Detect which cell encompasses the target text, then output its (x, y) center coordinate. 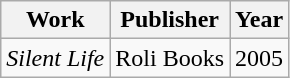
Silent Life (56, 58)
2005 (260, 58)
Publisher (170, 20)
Work (56, 20)
Year (260, 20)
Roli Books (170, 58)
